Pinpoint the cell where the given text exists, returning its [X, Y] midpoint coordinate. 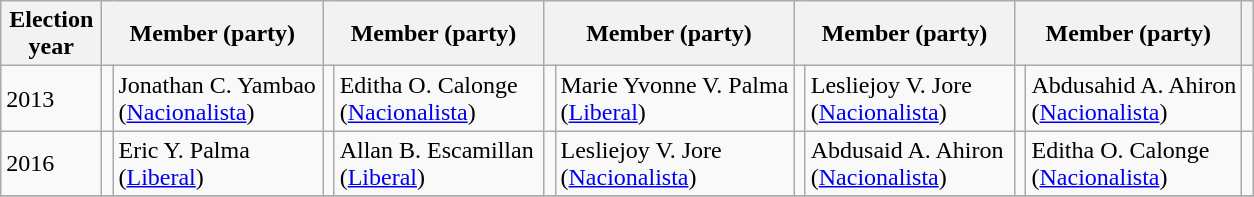
Jonathan C. Yambao(Nacionalista) [218, 98]
Abdusahid A. Ahiron(Nacionalista) [1134, 98]
2016 [52, 164]
Abdusaid A. Ahiron(Nacionalista) [910, 164]
Electionyear [52, 34]
Allan B. Escamillan(Liberal) [439, 164]
2013 [52, 98]
Marie Yvonne V. Palma(Liberal) [674, 98]
Eric Y. Palma(Liberal) [218, 164]
